Find where the given text appears and provide that cell's center as (X, Y) coordinate. 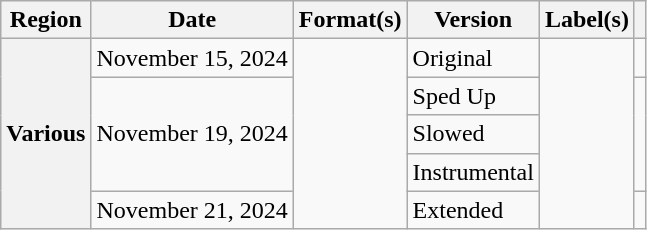
Region (46, 20)
Format(s) (350, 20)
Version (473, 20)
Various (46, 134)
Slowed (473, 134)
Label(s) (586, 20)
November 21, 2024 (192, 210)
November 19, 2024 (192, 134)
Date (192, 20)
Instrumental (473, 172)
Original (473, 58)
Sped Up (473, 96)
November 15, 2024 (192, 58)
Extended (473, 210)
